Capture the cell that displays the provided text and extract its (X, Y) central coordinate. 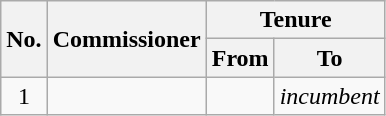
incumbent (330, 96)
Commissioner (126, 39)
No. (24, 39)
From (240, 58)
To (330, 58)
1 (24, 96)
Tenure (296, 20)
